Locate the cell with the specified text and output its (X, Y) center coordinate. 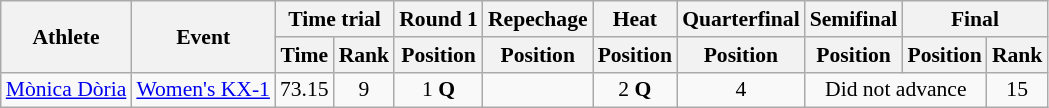
1 Q (438, 90)
Quarterfinal (741, 19)
Semifinal (854, 19)
9 (364, 90)
Repechage (538, 19)
Did not advance (896, 90)
4 (741, 90)
Final (974, 19)
Time trial (334, 19)
Time (304, 55)
Round 1 (438, 19)
Women's KX-1 (203, 90)
Athlete (66, 36)
Heat (635, 19)
Event (203, 36)
15 (1018, 90)
2 Q (635, 90)
Mònica Dòria (66, 90)
73.15 (304, 90)
